Identify which cell holds the provided text, then report its [X, Y] central coordinate. 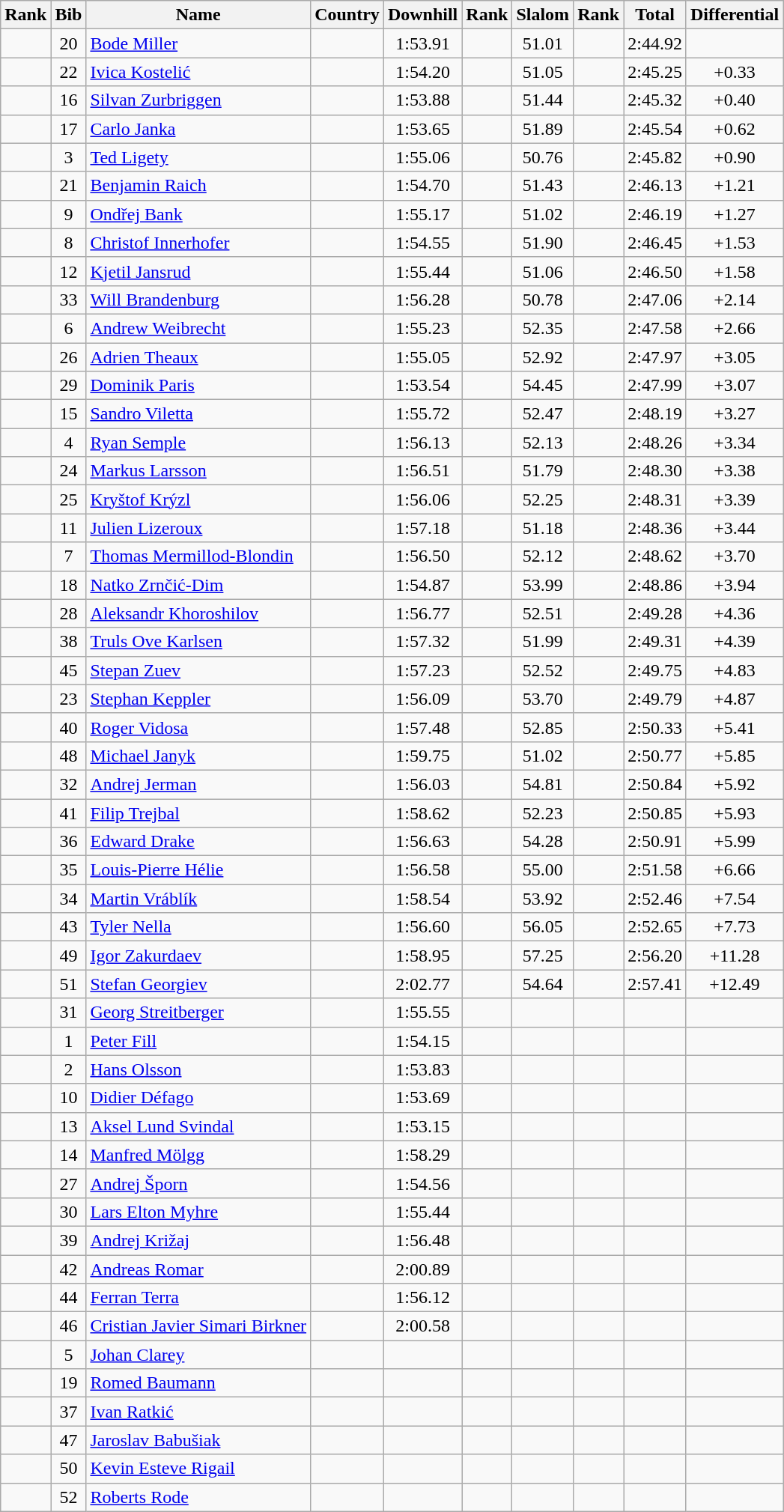
26 [69, 357]
+5.99 [734, 842]
2:49.79 [655, 699]
42 [69, 1269]
+7.54 [734, 899]
54.28 [543, 842]
2:49.75 [655, 670]
53.92 [543, 899]
50.76 [543, 157]
44 [69, 1298]
Andrej Šporn [198, 1183]
2:02.77 [422, 984]
4 [69, 443]
17 [69, 129]
+1.58 [734, 271]
Kryštof Krýzl [198, 500]
6 [69, 328]
1:55.05 [422, 357]
Martin Vráblík [198, 899]
1:54.70 [422, 186]
2:50.77 [655, 756]
16 [69, 100]
2:48.30 [655, 471]
Bib [69, 15]
2:00.58 [422, 1326]
1:58.62 [422, 813]
Stefan Georgiev [198, 984]
+4.83 [734, 670]
Julien Lizeroux [198, 528]
45 [69, 670]
51.44 [543, 100]
40 [69, 727]
2:50.91 [655, 842]
Peter Fill [198, 1041]
2:48.19 [655, 414]
52.92 [543, 357]
51.99 [543, 642]
51.43 [543, 186]
Dominik Paris [198, 386]
24 [69, 471]
+1.21 [734, 186]
+3.05 [734, 357]
Truls Ove Karlsen [198, 642]
57.25 [543, 956]
1:55.23 [422, 328]
1:56.50 [422, 556]
2:00.89 [422, 1269]
52 [69, 1497]
+3.07 [734, 386]
+12.49 [734, 984]
+2.66 [734, 328]
1:56.60 [422, 927]
25 [69, 500]
+5.41 [734, 727]
Georg Streitberger [198, 1012]
Kjetil Jansrud [198, 271]
51.90 [543, 243]
2:50.84 [655, 784]
1:56.03 [422, 784]
2 [69, 1069]
52.25 [543, 500]
56.05 [543, 927]
37 [69, 1412]
Markus Larsson [198, 471]
49 [69, 956]
Tyler Nella [198, 927]
7 [69, 556]
2:48.62 [655, 556]
Name [198, 15]
Differential [734, 15]
1:56.77 [422, 613]
1:56.13 [422, 443]
52.52 [543, 670]
1:54.56 [422, 1183]
+7.73 [734, 927]
1:57.18 [422, 528]
+11.28 [734, 956]
1:55.55 [422, 1012]
11 [69, 528]
+3.70 [734, 556]
1:55.72 [422, 414]
2:57.41 [655, 984]
+5.93 [734, 813]
Ondřej Bank [198, 214]
1:54.55 [422, 243]
Didier Défago [198, 1098]
2:47.06 [655, 300]
Natko Zrnčić-Dim [198, 585]
18 [69, 585]
+4.39 [734, 642]
Christof Innerhofer [198, 243]
Ted Ligety [198, 157]
1:56.12 [422, 1298]
Manfred Mölgg [198, 1155]
Roberts Rode [198, 1497]
12 [69, 271]
46 [69, 1326]
2:49.28 [655, 613]
1:56.58 [422, 870]
2:44.92 [655, 43]
+0.33 [734, 72]
Benjamin Raich [198, 186]
Louis-Pierre Hélie [198, 870]
29 [69, 386]
15 [69, 414]
52.35 [543, 328]
1:57.23 [422, 670]
2:47.97 [655, 357]
+3.94 [734, 585]
1:57.32 [422, 642]
+1.27 [734, 214]
2:48.36 [655, 528]
50.78 [543, 300]
Lars Elton Myhre [198, 1212]
2:45.25 [655, 72]
52.51 [543, 613]
2:50.85 [655, 813]
+5.85 [734, 756]
Cristian Javier Simari Birkner [198, 1326]
51.89 [543, 129]
+4.36 [734, 613]
Ivan Ratkić [198, 1412]
Thomas Mermillod-Blondin [198, 556]
Stephan Keppler [198, 699]
51.79 [543, 471]
Aksel Lund Svindal [198, 1126]
51.05 [543, 72]
51.18 [543, 528]
Sandro Viletta [198, 414]
2:47.99 [655, 386]
2:52.46 [655, 899]
+3.44 [734, 528]
2:48.26 [655, 443]
1:56.48 [422, 1240]
54.81 [543, 784]
Ryan Semple [198, 443]
5 [69, 1355]
1 [69, 1041]
8 [69, 243]
22 [69, 72]
Adrien Theaux [198, 357]
34 [69, 899]
36 [69, 842]
51.01 [543, 43]
1:53.65 [422, 129]
2:49.31 [655, 642]
1:54.20 [422, 72]
1:53.88 [422, 100]
1:55.17 [422, 214]
47 [69, 1440]
2:50.33 [655, 727]
33 [69, 300]
1:58.95 [422, 956]
1:53.69 [422, 1098]
50 [69, 1469]
39 [69, 1240]
53.70 [543, 699]
51.06 [543, 271]
Michael Janyk [198, 756]
Stepan Zuev [198, 670]
+6.66 [734, 870]
55.00 [543, 870]
13 [69, 1126]
2:56.20 [655, 956]
51 [69, 984]
Hans Olsson [198, 1069]
23 [69, 699]
Total [655, 15]
41 [69, 813]
1:53.15 [422, 1126]
Andrew Weibrecht [198, 328]
1:57.48 [422, 727]
1:56.63 [422, 842]
1:56.28 [422, 300]
Aleksandr Khoroshilov [198, 613]
+0.40 [734, 100]
2:48.86 [655, 585]
1:53.83 [422, 1069]
Andrej Jerman [198, 784]
+2.14 [734, 300]
1:58.29 [422, 1155]
Kevin Esteve Rigail [198, 1469]
Carlo Janka [198, 129]
+5.92 [734, 784]
52.12 [543, 556]
Andreas Romar [198, 1269]
Slalom [543, 15]
1:53.91 [422, 43]
54.64 [543, 984]
Silvan Zurbriggen [198, 100]
52.85 [543, 727]
1:56.51 [422, 471]
Country [347, 15]
Filip Trejbal [198, 813]
14 [69, 1155]
+3.34 [734, 443]
+0.90 [734, 157]
2:45.54 [655, 129]
53.99 [543, 585]
+3.38 [734, 471]
48 [69, 756]
52.13 [543, 443]
1:59.75 [422, 756]
19 [69, 1383]
1:53.54 [422, 386]
30 [69, 1212]
Roger Vidosa [198, 727]
52.23 [543, 813]
2:46.19 [655, 214]
10 [69, 1098]
2:52.65 [655, 927]
2:46.13 [655, 186]
Ferran Terra [198, 1298]
+4.87 [734, 699]
Andrej Križaj [198, 1240]
1:55.06 [422, 157]
52.47 [543, 414]
2:45.32 [655, 100]
20 [69, 43]
2:45.82 [655, 157]
1:54.87 [422, 585]
38 [69, 642]
1:56.09 [422, 699]
Downhill [422, 15]
2:47.58 [655, 328]
1:56.06 [422, 500]
1:54.15 [422, 1041]
21 [69, 186]
28 [69, 613]
2:46.50 [655, 271]
+0.62 [734, 129]
43 [69, 927]
+3.27 [734, 414]
+3.39 [734, 500]
27 [69, 1183]
Ivica Kostelić [198, 72]
2:46.45 [655, 243]
54.45 [543, 386]
Edward Drake [198, 842]
Will Brandenburg [198, 300]
Jaroslav Babušiak [198, 1440]
31 [69, 1012]
2:48.31 [655, 500]
+1.53 [734, 243]
32 [69, 784]
Bode Miller [198, 43]
Johan Clarey [198, 1355]
Romed Baumann [198, 1383]
2:51.58 [655, 870]
9 [69, 214]
3 [69, 157]
Igor Zakurdaev [198, 956]
35 [69, 870]
1:58.54 [422, 899]
